Scan for the cell matching the given text and deliver its (X, Y) coordinate at center. 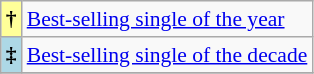
† (12, 19)
Best-selling single of the year (168, 19)
Best-selling single of the decade (168, 55)
‡ (12, 55)
